Determine the [X, Y] coordinate at the center of the cell enclosing the given text.  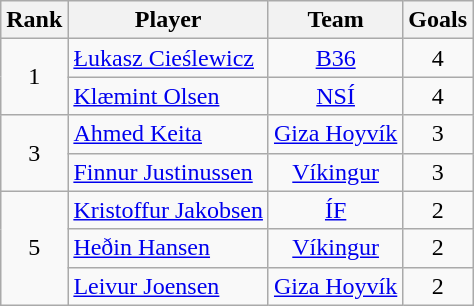
Ahmed Keita [168, 134]
Kristoffur Jakobsen [168, 210]
Klæmint Olsen [168, 96]
B36 [335, 58]
Heðin Hansen [168, 248]
Rank [34, 20]
Team [335, 20]
Goals [438, 20]
Finnur Justinussen [168, 172]
5 [34, 248]
Leivur Joensen [168, 286]
NSÍ [335, 96]
ÍF [335, 210]
1 [34, 77]
Player [168, 20]
Łukasz Cieślewicz [168, 58]
